Locate the cell with the specified text and output its [X, Y] center coordinate. 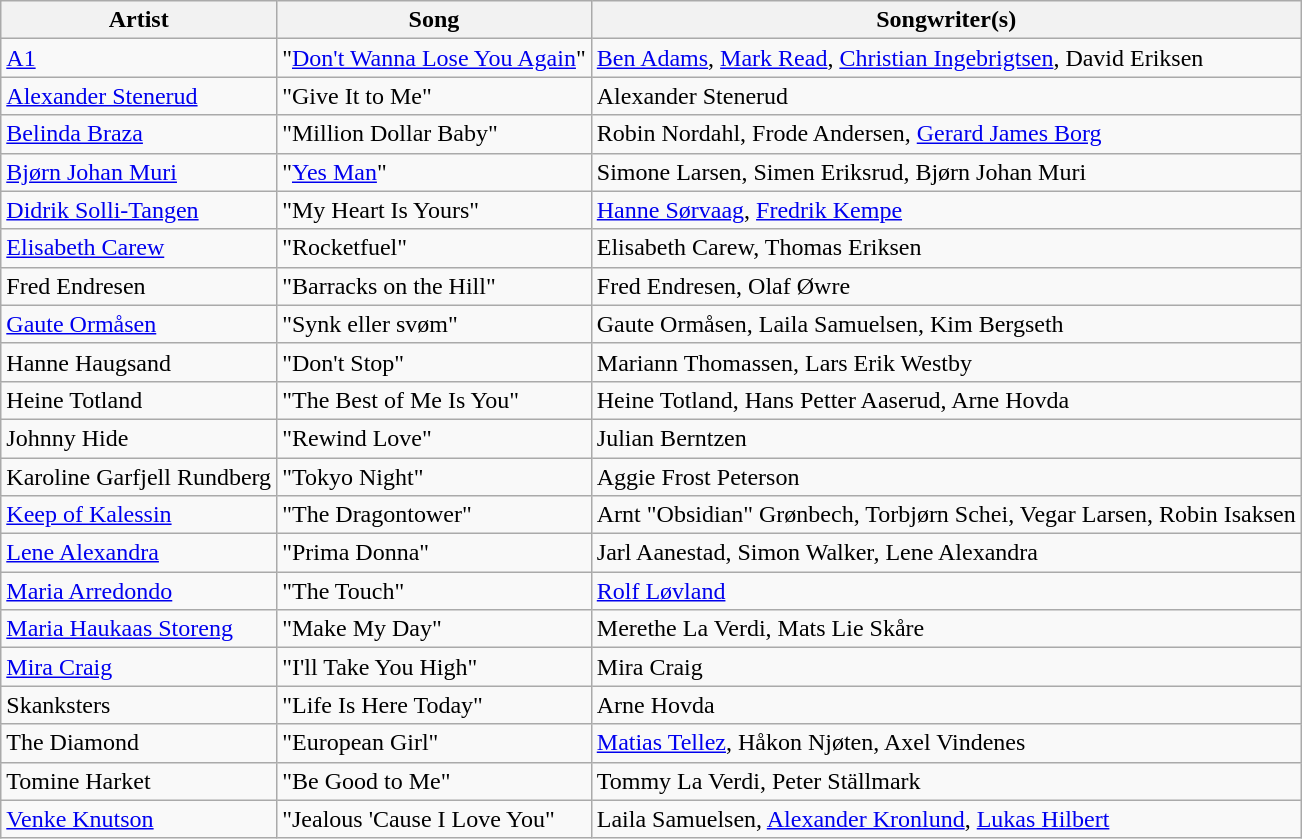
A1 [139, 58]
"Don't Wanna Lose You Again" [434, 58]
"My Heart Is Yours" [434, 210]
"Make My Day" [434, 629]
Aggie Frost Peterson [946, 477]
Mariann Thomassen, Lars Erik Westby [946, 362]
Matias Tellez, Håkon Njøten, Axel Vindenes [946, 743]
"Prima Donna" [434, 553]
Maria Arredondo [139, 591]
Ben Adams, Mark Read, Christian Ingebrigtsen, David Eriksen [946, 58]
"Give It to Me" [434, 96]
Arne Hovda [946, 705]
"Million Dollar Baby" [434, 134]
"The Dragontower" [434, 515]
Jarl Aanestad, Simon Walker, Lene Alexandra [946, 553]
"The Touch" [434, 591]
Laila Samuelsen, Alexander Kronlund, Lukas Hilbert [946, 819]
Maria Haukaas Storeng [139, 629]
Gaute Ormåsen, Laila Samuelsen, Kim Bergseth [946, 324]
"Synk eller svøm" [434, 324]
"Barracks on the Hill" [434, 286]
Hanne Sørvaag, Fredrik Kempe [946, 210]
Robin Nordahl, Frode Andersen, Gerard James Borg [946, 134]
Tomine Harket [139, 781]
Venke Knutson [139, 819]
Lene Alexandra [139, 553]
"European Girl" [434, 743]
Merethe La Verdi, Mats Lie Skåre [946, 629]
Fred Endresen [139, 286]
Artist [139, 20]
Didrik Solli-Tangen [139, 210]
Tommy La Verdi, Peter Ställmark [946, 781]
"Yes Man" [434, 172]
Heine Totland, Hans Petter Aaserud, Arne Hovda [946, 400]
Belinda Braza [139, 134]
"Be Good to Me" [434, 781]
Arnt "Obsidian" Grønbech, Torbjørn Schei, Vegar Larsen, Robin Isaksen [946, 515]
Rolf Løvland [946, 591]
Karoline Garfjell Rundberg [139, 477]
Simone Larsen, Simen Eriksrud, Bjørn Johan Muri [946, 172]
Bjørn Johan Muri [139, 172]
"Rocketfuel" [434, 248]
Elisabeth Carew, Thomas Eriksen [946, 248]
Songwriter(s) [946, 20]
The Diamond [139, 743]
"Jealous 'Cause I Love You" [434, 819]
"Tokyo Night" [434, 477]
"Life Is Here Today" [434, 705]
Heine Totland [139, 400]
Skanksters [139, 705]
"Rewind Love" [434, 438]
"The Best of Me Is You" [434, 400]
Keep of Kalessin [139, 515]
Song [434, 20]
Elisabeth Carew [139, 248]
"I'll Take You High" [434, 667]
Hanne Haugsand [139, 362]
Gaute Ormåsen [139, 324]
"Don't Stop" [434, 362]
Julian Berntzen [946, 438]
Fred Endresen, Olaf Øwre [946, 286]
Johnny Hide [139, 438]
